Scan for the cell matching the given text and deliver its (X, Y) coordinate at center. 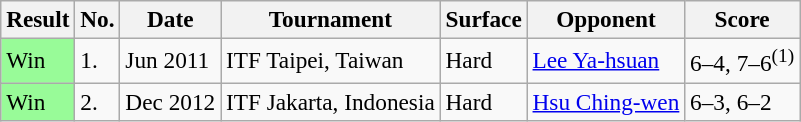
Opponent (606, 19)
Surface (484, 19)
2. (98, 101)
Score (742, 19)
Tournament (331, 19)
Hsu Ching-wen (606, 101)
ITF Taipei, Taiwan (331, 60)
1. (98, 60)
6–3, 6–2 (742, 101)
ITF Jakarta, Indonesia (331, 101)
No. (98, 19)
6–4, 7–6(1) (742, 60)
Date (170, 19)
Lee Ya-hsuan (606, 60)
Jun 2011 (170, 60)
Result (38, 19)
Dec 2012 (170, 101)
